From the cell containing the given text, extract its center point as (x, y) coordinate. 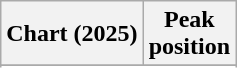
Chart (2025) (72, 34)
Peakposition (189, 34)
